For the text-containing cell, return its midpoint in [X, Y] coordinate format. 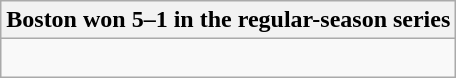
Boston won 5–1 in the regular-season series [228, 20]
